Identify which cell holds the provided text, then report its [X, Y] central coordinate. 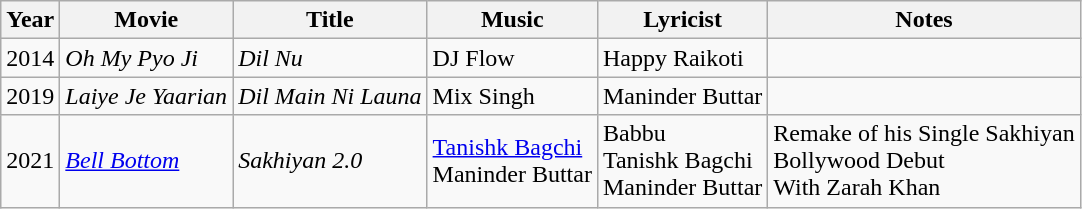
2014 [30, 58]
Remake of his Single SakhiyanBollywood DebutWith Zarah Khan [924, 161]
Happy Raikoti [682, 58]
Dil Main Ni Launa [330, 96]
Maninder Buttar [682, 96]
Sakhiyan 2.0 [330, 161]
Laiye Je Yaarian [146, 96]
Bell Bottom [146, 161]
Dil Nu [330, 58]
Movie [146, 20]
Mix Singh [512, 96]
2019 [30, 96]
Notes [924, 20]
Music [512, 20]
Year [30, 20]
Tanishk BagchiManinder Buttar [512, 161]
Title [330, 20]
Oh My Pyo Ji [146, 58]
Lyricist [682, 20]
2021 [30, 161]
DJ Flow [512, 58]
BabbuTanishk BagchiManinder Buttar [682, 161]
